Provide the [x, y] coordinate of the cell's center where the given text is located.  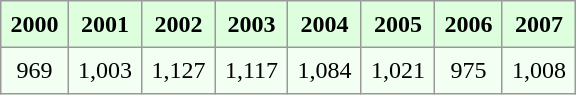
1,127 [179, 70]
2001 [105, 24]
1,117 [252, 70]
975 [469, 70]
2000 [35, 24]
2005 [398, 24]
2004 [325, 24]
2003 [252, 24]
969 [35, 70]
2006 [469, 24]
1,003 [105, 70]
2007 [539, 24]
1,084 [325, 70]
1,021 [398, 70]
1,008 [539, 70]
2002 [179, 24]
